Search for the cell housing the specified text and yield its [X, Y] center coordinate. 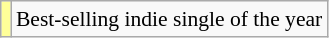
Best-selling indie single of the year [169, 19]
